Extract the [X, Y] coordinate from the center of the cell holding the provided text.  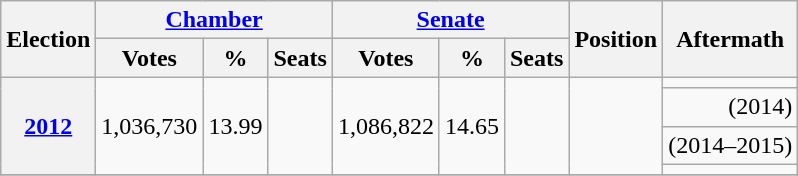
2012 [48, 126]
14.65 [472, 126]
Aftermath [730, 39]
Election [48, 39]
(2014) [730, 107]
13.99 [236, 126]
Senate [450, 20]
1,036,730 [150, 126]
(2014–2015) [730, 145]
Chamber [214, 20]
Position [616, 39]
1,086,822 [386, 126]
